Output the [X, Y] coordinate of the center of the cell containing the given text.  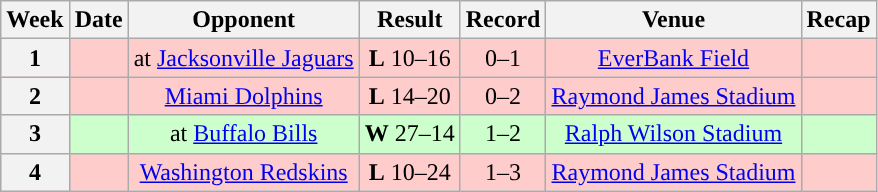
Date [98, 20]
Miami Dolphins [244, 96]
Venue [674, 20]
3 [35, 134]
L 14–20 [410, 96]
1–2 [503, 134]
1–3 [503, 172]
Record [503, 20]
L 10–24 [410, 172]
Result [410, 20]
Ralph Wilson Stadium [674, 134]
4 [35, 172]
W 27–14 [410, 134]
0–1 [503, 58]
0–2 [503, 96]
Washington Redskins [244, 172]
1 [35, 58]
L 10–16 [410, 58]
EverBank Field [674, 58]
at Jacksonville Jaguars [244, 58]
Opponent [244, 20]
2 [35, 96]
Recap [838, 20]
at Buffalo Bills [244, 134]
Week [35, 20]
